For the text-containing cell, return its midpoint in [X, Y] coordinate format. 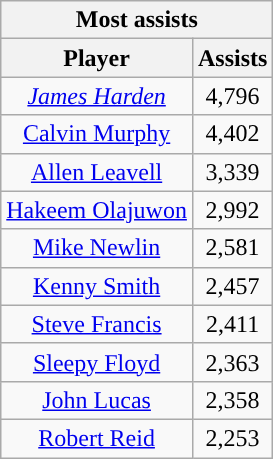
Calvin Murphy [97, 134]
James Harden [97, 96]
John Lucas [97, 400]
Robert Reid [97, 438]
2,457 [232, 286]
Allen Leavell [97, 172]
Most assists [137, 20]
2,363 [232, 362]
3,339 [232, 172]
2,411 [232, 324]
Player [97, 58]
4,796 [232, 96]
Hakeem Olajuwon [97, 210]
Mike Newlin [97, 248]
4,402 [232, 134]
Sleepy Floyd [97, 362]
2,992 [232, 210]
Steve Francis [97, 324]
Kenny Smith [97, 286]
2,581 [232, 248]
2,253 [232, 438]
2,358 [232, 400]
Assists [232, 58]
